Return the (X, Y) coordinate for the center point of the cell that contains the specified text.  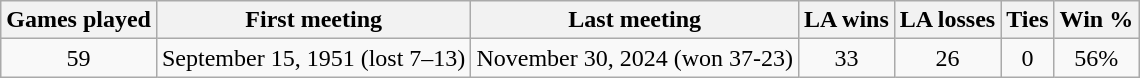
September 15, 1951 (lost 7–13) (313, 58)
26 (947, 58)
November 30, 2024 (won 37-23) (635, 58)
Ties (1028, 20)
0 (1028, 58)
First meeting (313, 20)
Games played (79, 20)
33 (847, 58)
59 (79, 58)
56% (1096, 58)
Win % (1096, 20)
LA losses (947, 20)
LA wins (847, 20)
Last meeting (635, 20)
